Scan for the cell matching the given text and deliver its (x, y) coordinate at center. 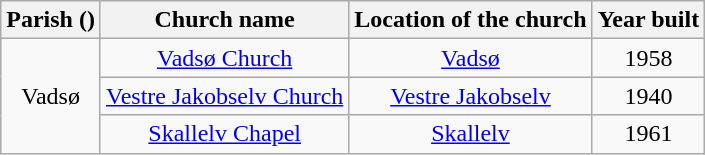
Skallelv (470, 134)
1940 (648, 96)
Skallelv Chapel (224, 134)
Year built (648, 20)
Vadsø Church (224, 58)
1961 (648, 134)
Vestre Jakobselv (470, 96)
1958 (648, 58)
Vestre Jakobselv Church (224, 96)
Parish () (51, 20)
Church name (224, 20)
Location of the church (470, 20)
